Scan for the cell matching the given text and deliver its [x, y] coordinate at center. 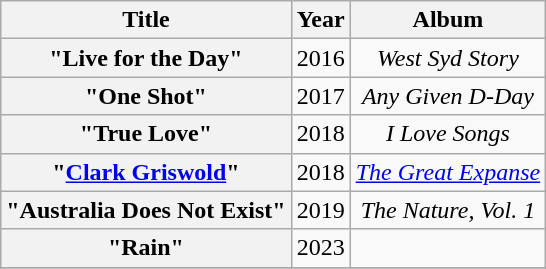
2016 [320, 58]
2017 [320, 96]
The Nature, Vol. 1 [448, 210]
"Clark Griswold" [146, 172]
I Love Songs [448, 134]
2023 [320, 248]
2019 [320, 210]
"True Love" [146, 134]
Title [146, 20]
Year [320, 20]
The Great Expanse [448, 172]
"One Shot" [146, 96]
Any Given D-Day [448, 96]
West Syd Story [448, 58]
"Australia Does Not Exist" [146, 210]
"Rain" [146, 248]
"Live for the Day" [146, 58]
Album [448, 20]
